Capture the cell that displays the provided text and extract its [X, Y] central coordinate. 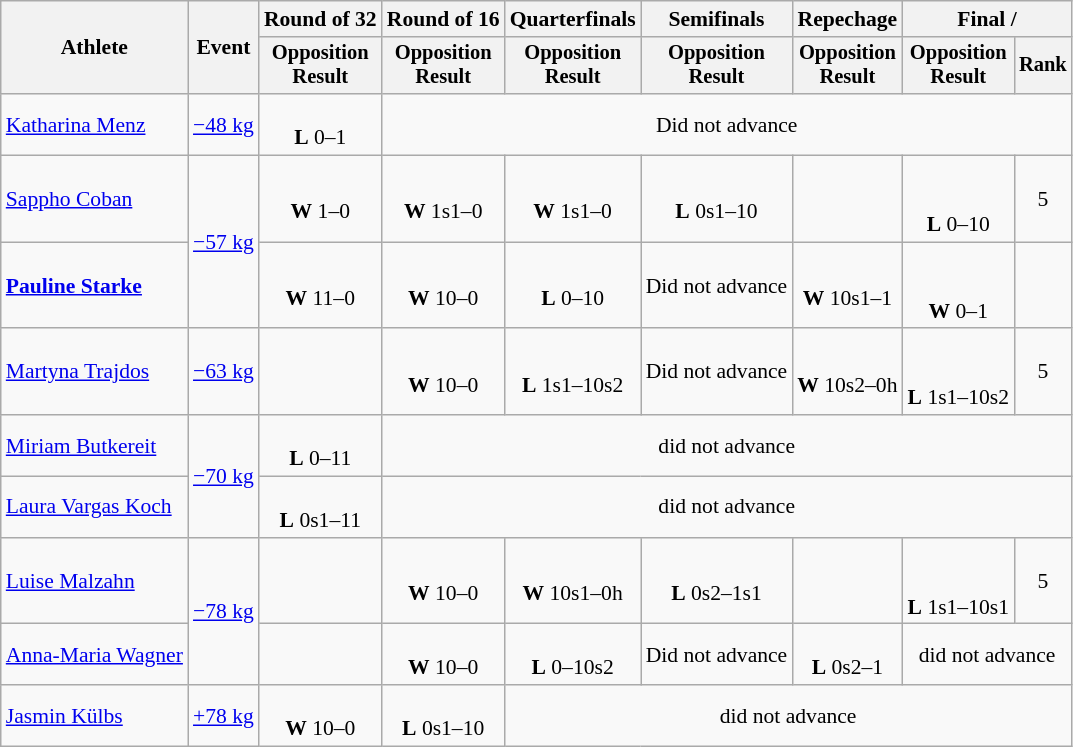
W 1–0 [320, 200]
Rank [1043, 66]
Sappho Coban [94, 200]
Round of 16 [444, 19]
Athlete [94, 48]
W 0–1 [959, 286]
Jasmin Külbs [94, 716]
W 11–0 [320, 286]
L 0–11 [320, 446]
L 0s2–1 [847, 654]
L 0s1–11 [320, 508]
W 10s2–0h [847, 372]
Martyna Trajdos [94, 372]
−78 kg [224, 612]
Event [224, 48]
Miriam Butkereit [94, 446]
W 10s1–0h [573, 582]
Luise Malzahn [94, 582]
Semifinals [717, 19]
Laura Vargas Koch [94, 508]
+78 kg [224, 716]
−48 kg [224, 124]
Round of 32 [320, 19]
Anna-Maria Wagner [94, 654]
L 0s2–1s1 [717, 582]
Pauline Starke [94, 286]
L 0–10s2 [573, 654]
−70 kg [224, 476]
−63 kg [224, 372]
−57 kg [224, 242]
W 10s1–1 [847, 286]
Quarterfinals [573, 19]
Katharina Menz [94, 124]
L 0–1 [320, 124]
Final / [988, 19]
Repechage [847, 19]
L 1s1–10s1 [959, 582]
